Return the [X, Y] coordinate for the center point of the cell that contains the specified text.  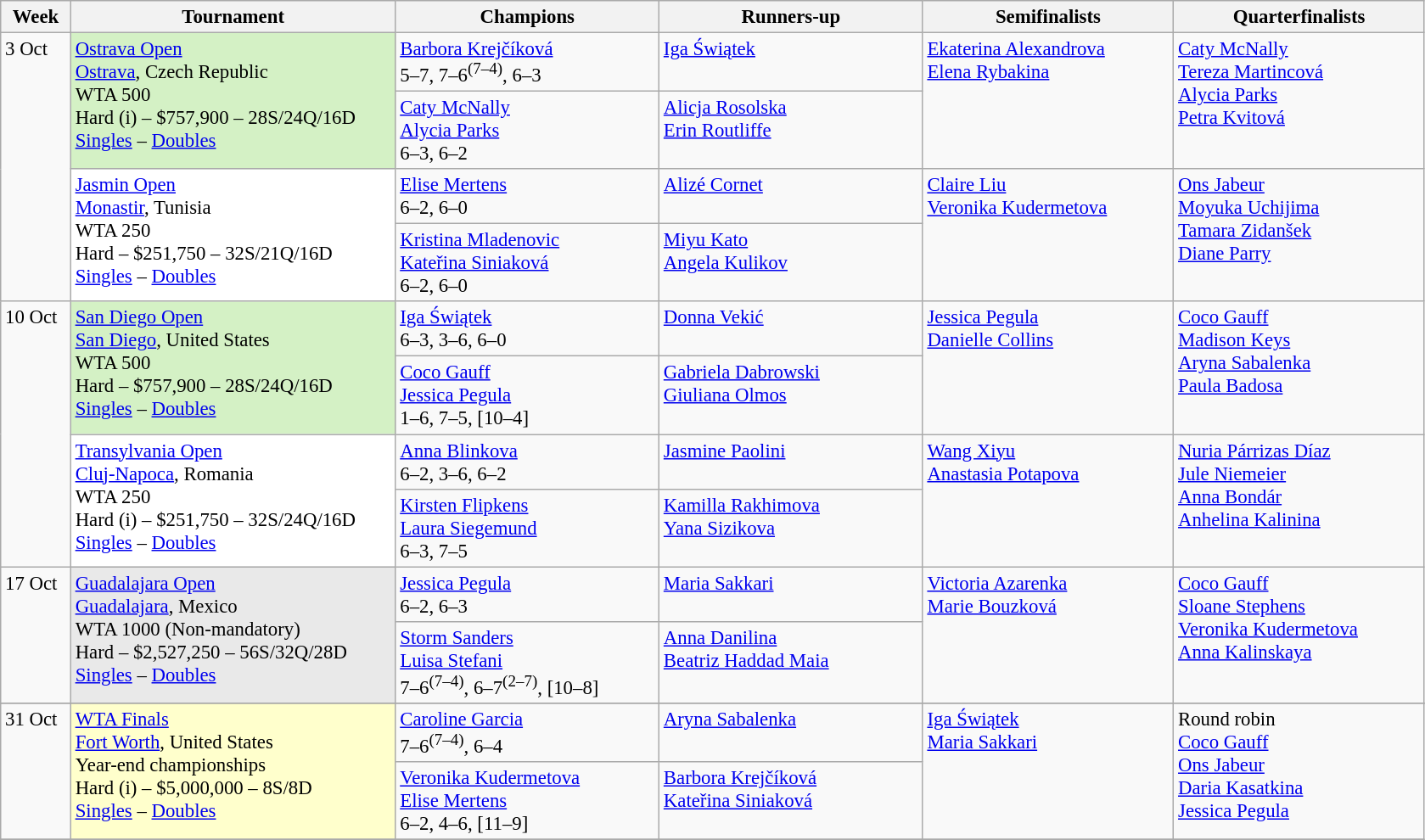
Wang Xiyu Anastasia Potapova [1048, 501]
Iga Świątek 6–3, 3–6, 6–0 [528, 329]
Aryna Sabalenka [791, 733]
17 Oct [36, 635]
Maria Sakkari [791, 594]
Coco Gauff Jessica Pegula 1–6, 7–5, [10–4] [528, 395]
Claire Liu Veronika Kudermetova [1048, 235]
Barbora Krejčíková 5–7, 7–6(7–4), 6–3 [528, 63]
Kamilla Rakhimova Yana Sizikova [791, 528]
WTA FinalsFort Worth, United StatesYear-end championshipsHard (i) – $5,000,000 – 8S/8DSingles – Doubles [233, 772]
Alizé Cornet [791, 197]
Quarterfinalists [1299, 17]
10 Oct [36, 434]
Jasmin Open Monastir, Tunisia WTA 250Hard – $251,750 – 32S/21Q/16DSingles – Doubles [233, 235]
Coco Gauff Madison Keys Aryna Sabalenka Paula Badosa [1299, 368]
Week [36, 17]
3 Oct [36, 168]
Kirsten Flipkens Laura Siegemund 6–3, 7–5 [528, 528]
Caty McNally Tereza Martincová Alycia Parks Petra Kvitová [1299, 102]
Nuria Párrizas Díaz Jule Niemeier Anna Bondár Anhelina Kalinina [1299, 501]
Ekaterina Alexandrova Elena Rybakina [1048, 102]
Anna Danilina Beatriz Haddad Maia [791, 662]
Donna Vekić [791, 329]
Barbora Krejčíková Kateřina Siniaková [791, 801]
Coco Gauff Sloane Stephens Veronika Kudermetova Anna Kalinskaya [1299, 635]
31 Oct [36, 772]
Kristina Mladenovic Kateřina Siniaková 6–2, 6–0 [528, 263]
Jessica Pegula Danielle Collins [1048, 368]
Caty McNally Alycia Parks 6–3, 6–2 [528, 131]
Jasmine Paolini [791, 462]
Champions [528, 17]
Veronika Kudermetova Elise Mertens 6–2, 4–6, [11–9] [528, 801]
Anna Blinkova 6–2, 3–6, 6–2 [528, 462]
Gabriela Dabrowski Giuliana Olmos [791, 395]
Transylvania Open Cluj-Napoca, Romania WTA 250Hard (i) – $251,750 – 32S/24Q/16DSingles – Doubles [233, 501]
Ostrava Open Ostrava, Czech RepublicWTA 500Hard (i) – $757,900 – 28S/24Q/16DSingles – Doubles [233, 102]
Iga Świątek [791, 63]
Alicja Rosolska Erin Routliffe [791, 131]
Elise Mertens 6–2, 6–0 [528, 197]
Storm Sanders Luisa Stefani 7–6(7–4), 6–7(2–7), [10–8] [528, 662]
San Diego Open San Diego, United StatesWTA 500Hard – $757,900 – 28S/24Q/16DSingles – Doubles [233, 368]
Jessica Pegula 6–2, 6–3 [528, 594]
Caroline Garcia 7–6(7–4), 6–4 [528, 733]
Semifinalists [1048, 17]
Miyu Kato Angela Kulikov [791, 263]
Tournament [233, 17]
Runners-up [791, 17]
Victoria Azarenka Marie Bouzková [1048, 635]
Guadalajara OpenGuadalajara, Mexico WTA 1000 (Non-mandatory) Hard – $2,527,250 – 56S/32Q/28DSingles – Doubles [233, 635]
Iga Świątek Maria Sakkari [1048, 772]
Ons Jabeur Moyuka Uchijima Tamara Zidanšek Diane Parry [1299, 235]
Round robin Coco Gauff Ons Jabeur Daria Kasatkina Jessica Pegula [1299, 772]
